Capture the cell that displays the provided text and extract its [X, Y] central coordinate. 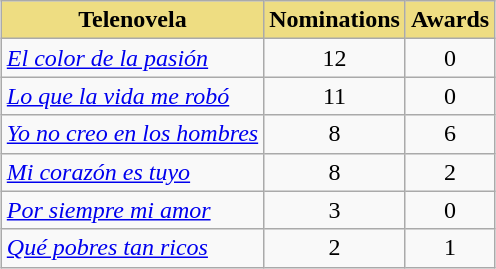
6 [450, 134]
3 [335, 210]
12 [335, 58]
Nominations [335, 20]
Awards [450, 20]
El color de la pasión [132, 58]
11 [335, 96]
Lo que la vida me robó [132, 96]
1 [450, 248]
Yo no creo en los hombres [132, 134]
Qué pobres tan ricos [132, 248]
Por siempre mi amor [132, 210]
Telenovela [132, 20]
Mi corazón es tuyo [132, 172]
